Determine the (x, y) coordinate at the center of the cell enclosing the given text.  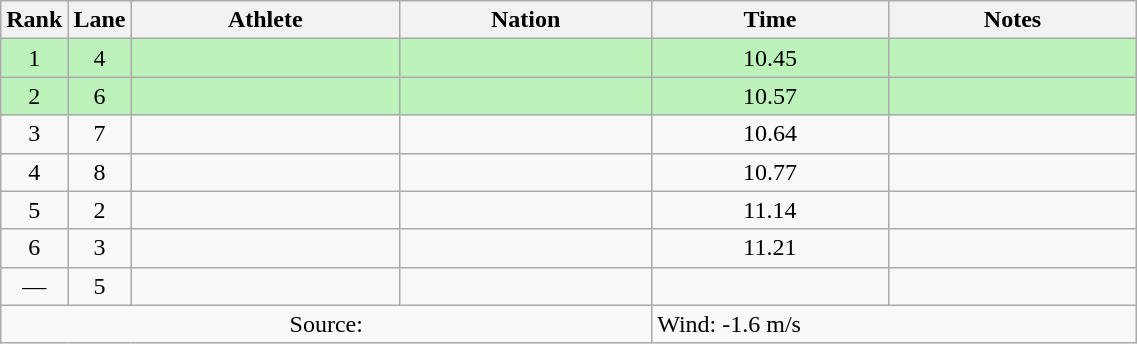
Athlete (266, 20)
Lane (100, 20)
Nation (526, 20)
Wind: -1.6 m/s (894, 324)
11.21 (770, 248)
7 (100, 134)
11.14 (770, 210)
10.45 (770, 58)
— (34, 286)
10.57 (770, 96)
10.64 (770, 134)
Notes (1012, 20)
8 (100, 172)
Rank (34, 20)
1 (34, 58)
10.77 (770, 172)
Time (770, 20)
Source: (326, 324)
